Provide the (X, Y) coordinate of the cell's center where the given text is located.  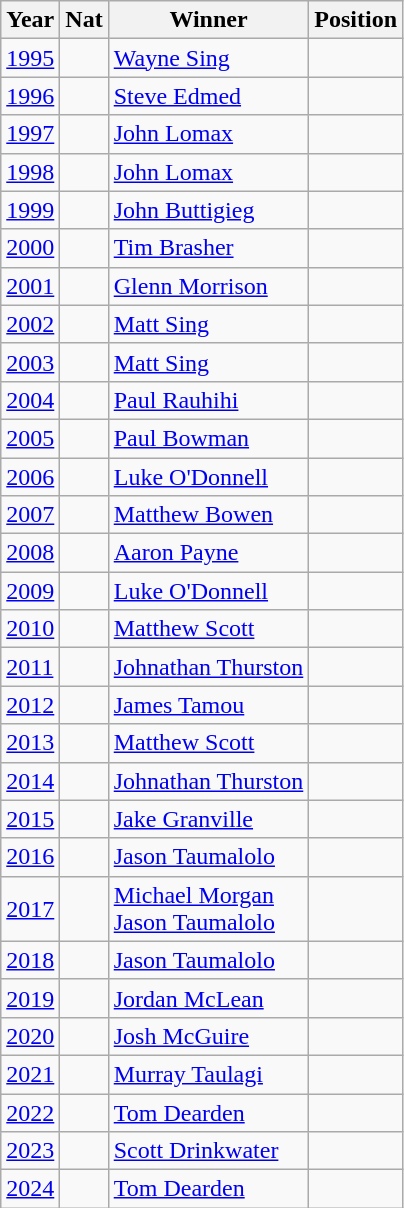
2015 (30, 819)
Scott Drinkwater (208, 1151)
Jake Granville (208, 819)
2020 (30, 1036)
Murray Taulagi (208, 1074)
Year (30, 20)
Josh McGuire (208, 1036)
1999 (30, 210)
2016 (30, 857)
2011 (30, 667)
2019 (30, 998)
1996 (30, 96)
Glenn Morrison (208, 286)
2000 (30, 248)
2010 (30, 629)
2002 (30, 324)
2012 (30, 705)
Jordan McLean (208, 998)
Winner (208, 20)
1998 (30, 172)
Position (356, 20)
2021 (30, 1074)
1995 (30, 58)
John Buttigieg (208, 210)
Nat (84, 20)
Wayne Sing (208, 58)
2004 (30, 400)
2022 (30, 1113)
Tim Brasher (208, 248)
2001 (30, 286)
2023 (30, 1151)
2024 (30, 1189)
Paul Rauhihi (208, 400)
2007 (30, 515)
Matthew Bowen (208, 515)
2005 (30, 438)
2013 (30, 743)
Steve Edmed (208, 96)
2003 (30, 362)
Paul Bowman (208, 438)
1997 (30, 134)
Aaron Payne (208, 553)
2008 (30, 553)
Michael MorganJason Taumalolo (208, 908)
2014 (30, 781)
2006 (30, 477)
2009 (30, 591)
James Tamou (208, 705)
2018 (30, 960)
2017 (30, 908)
